Return the (X, Y) coordinate for the center point of the cell that contains the specified text.  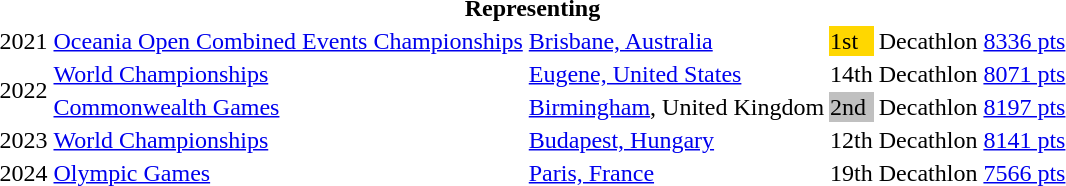
Eugene, United States (676, 74)
2nd (852, 107)
12th (852, 140)
14th (852, 74)
Brisbane, Australia (676, 41)
Oceania Open Combined Events Championships (288, 41)
1st (852, 41)
Commonwealth Games (288, 107)
Budapest, Hungary (676, 140)
Birmingham, United Kingdom (676, 107)
